From the cell containing the given text, extract its center point as [x, y] coordinate. 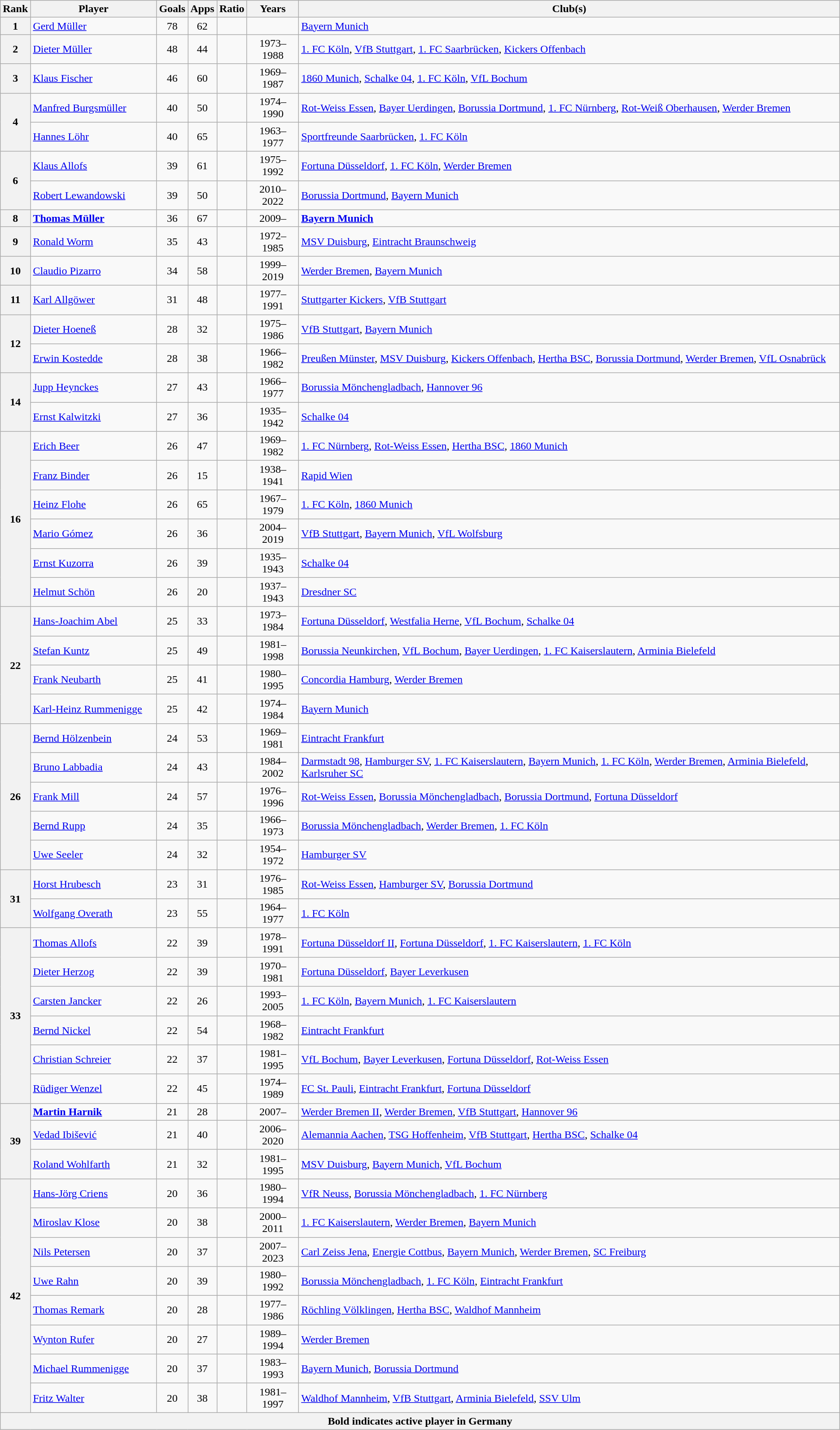
Darmstadt 98, Hamburger SV, 1. FC Kaiserslautern, Bayern Munich, 1. FC Köln, Werder Bremen, Arminia Bielefeld, Karlsruher SC [569, 767]
Hans-Joachim Abel [93, 621]
49 [202, 650]
1976–1996 [273, 796]
16 [15, 519]
Dieter Hoeneß [93, 329]
62 [202, 26]
Carl Zeiss Jena, Energie Cottbus, Bayern Munich, Werder Bremen, SC Freiburg [569, 1252]
Rot-Weiss Essen, Hamburger SV, Borussia Dortmund [569, 884]
1. FC Nürnberg, Rot-Weiss Essen, Hertha BSC, 1860 Munich [569, 446]
1. FC Köln, 1860 Munich [569, 505]
6 [15, 180]
11 [15, 300]
4 [15, 122]
Waldhof Mannheim, VfB Stuttgart, Arminia Bielefeld, SSV Ulm [569, 1398]
12 [15, 343]
1966–1982 [273, 358]
VfL Bochum, Bayer Leverkusen, Fortuna Düsseldorf, Rot-Weiss Essen [569, 1060]
1977–1986 [273, 1310]
Manfred Burgsmüller [93, 108]
2007–2023 [273, 1252]
46 [172, 78]
Bernd Nickel [93, 1030]
1968–1982 [273, 1030]
Vedad Ibišević [93, 1135]
Ernst Kuzorra [93, 563]
1969–1981 [273, 738]
Alemannia Aachen, TSG Hoffenheim, VfB Stuttgart, Hertha BSC, Schalke 04 [569, 1135]
Jupp Heynckes [93, 388]
Thomas Allofs [93, 943]
Erich Beer [93, 446]
Hans-Jörg Criens [93, 1193]
1970–1981 [273, 972]
Fortuna Düsseldorf, 1. FC Köln, Werder Bremen [569, 166]
1977–1991 [273, 300]
1969–1982 [273, 446]
Uwe Rahn [93, 1281]
1978–1991 [273, 943]
Werder Bremen [569, 1340]
1. FC Kaiserslautern, Werder Bremen, Bayern Munich [569, 1222]
2006–2020 [273, 1135]
Fortuna Düsseldorf, Westfalia Herne, VfL Bochum, Schalke 04 [569, 621]
Bernd Rupp [93, 826]
Concordia Hamburg, Werder Bremen [569, 680]
Ronald Worm [93, 242]
Röchling Völklingen, Hertha BSC, Waldhof Mannheim [569, 1310]
3 [15, 78]
Robert Lewandowski [93, 195]
Hamburger SV [569, 855]
9 [15, 242]
MSV Duisburg, Eintracht Braunschweig [569, 242]
2007– [273, 1112]
Hannes Löhr [93, 136]
Rot-Weiss Essen, Bayer Uerdingen, Borussia Dortmund, 1. FC Nürnberg, Rot-Weiß Oberhausen, Werder Bremen [569, 108]
14 [15, 402]
1. FC Köln [569, 913]
2000–2011 [273, 1222]
1980–1995 [273, 680]
1935–1943 [273, 563]
Rot-Weiss Essen, Borussia Mönchengladbach, Borussia Dortmund, Fortuna Düsseldorf [569, 796]
Werder Bremen, Bayern Munich [569, 270]
Gerd Müller [93, 26]
Mario Gómez [93, 533]
1981–1997 [273, 1398]
1993–2005 [273, 1001]
2004–2019 [273, 533]
Goals [172, 9]
Uwe Seeler [93, 855]
Ratio [232, 9]
Fritz Walter [93, 1398]
Rapid Wien [569, 475]
1975–1992 [273, 166]
54 [202, 1030]
2010–2022 [273, 195]
Nils Petersen [93, 1252]
Werder Bremen II, Werder Bremen, VfB Stuttgart, Hannover 96 [569, 1112]
Roland Wohlfarth [93, 1164]
1964–1977 [273, 913]
78 [172, 26]
1. FC Köln, Bayern Munich, 1. FC Kaiserslautern [569, 1001]
1967–1979 [273, 505]
1. FC Köln, VfB Stuttgart, 1. FC Saarbrücken, Kickers Offenbach [569, 49]
1975–1986 [273, 329]
53 [202, 738]
Helmut Schön [93, 592]
Heinz Flohe [93, 505]
Club(s) [569, 9]
Wynton Rufer [93, 1340]
1974–1989 [273, 1088]
1963–1977 [273, 136]
41 [202, 680]
Frank Mill [93, 796]
Rank [15, 9]
Thomas Müller [93, 218]
Borussia Dortmund, Bayern Munich [569, 195]
Years [273, 9]
Bruno Labbadia [93, 767]
Dieter Herzog [93, 972]
Franz Binder [93, 475]
Borussia Mönchengladbach, 1. FC Köln, Eintracht Frankfurt [569, 1281]
Apps [202, 9]
MSV Duisburg, Bayern Munich, VfL Bochum [569, 1164]
Horst Hrubesch [93, 884]
VfR Neuss, Borussia Mönchengladbach, 1. FC Nürnberg [569, 1193]
1973–1984 [273, 621]
Klaus Fischer [93, 78]
1980–1992 [273, 1281]
15 [202, 475]
Player [93, 9]
Bernd Hölzenbein [93, 738]
VfB Stuttgart, Bayern Munich [569, 329]
1983–1993 [273, 1368]
1935–1942 [273, 417]
58 [202, 270]
47 [202, 446]
Klaus Allofs [93, 166]
Borussia Neunkirchen, VfL Bochum, Bayer Uerdingen, 1. FC Kaiserslautern, Arminia Bielefeld [569, 650]
Bayern Munich, Borussia Dortmund [569, 1368]
2009– [273, 218]
Fortuna Düsseldorf, Bayer Leverkusen [569, 972]
1969–1987 [273, 78]
1974–1984 [273, 708]
67 [202, 218]
Borussia Mönchengladbach, Werder Bremen, 1. FC Köln [569, 826]
Ernst Kalwitzki [93, 417]
61 [202, 166]
Borussia Mönchengladbach, Hannover 96 [569, 388]
44 [202, 49]
1860 Munich, Schalke 04, 1. FC Köln, VfL Bochum [569, 78]
8 [15, 218]
1937–1943 [273, 592]
Rüdiger Wenzel [93, 1088]
2 [15, 49]
FC St. Pauli, Eintracht Frankfurt, Fortuna Düsseldorf [569, 1088]
Fortuna Düsseldorf II, Fortuna Düsseldorf, 1. FC Kaiserslautern, 1. FC Köln [569, 943]
45 [202, 1088]
Frank Neubarth [93, 680]
Dieter Müller [93, 49]
1973–1988 [273, 49]
Dresdner SC [569, 592]
Wolfgang Overath [93, 913]
Erwin Kostedde [93, 358]
1938–1941 [273, 475]
1966–1977 [273, 388]
1 [15, 26]
Stefan Kuntz [93, 650]
1980–1994 [273, 1193]
57 [202, 796]
60 [202, 78]
10 [15, 270]
1981–1998 [273, 650]
Karl-Heinz Rummenigge [93, 708]
1954–1972 [273, 855]
55 [202, 913]
Claudio Pizarro [93, 270]
1966–1973 [273, 826]
Michael Rummenigge [93, 1368]
Christian Schreier [93, 1060]
Preußen Münster, MSV Duisburg, Kickers Offenbach, Hertha BSC, Borussia Dortmund, Werder Bremen, VfL Osnabrück [569, 358]
1974–1990 [273, 108]
VfB Stuttgart, Bayern Munich, VfL Wolfsburg [569, 533]
34 [172, 270]
Stuttgarter Kickers, VfB Stuttgart [569, 300]
Martin Harnik [93, 1112]
Thomas Remark [93, 1310]
1989–1994 [273, 1340]
1972–1985 [273, 242]
1999–2019 [273, 270]
1984–2002 [273, 767]
Bold indicates active player in Germany [420, 1421]
Miroslav Klose [93, 1222]
Sportfreunde Saarbrücken, 1. FC Köln [569, 136]
Carsten Jancker [93, 1001]
Karl Allgöwer [93, 300]
1976–1985 [273, 884]
